Capture the cell that displays the provided text and extract its [X, Y] central coordinate. 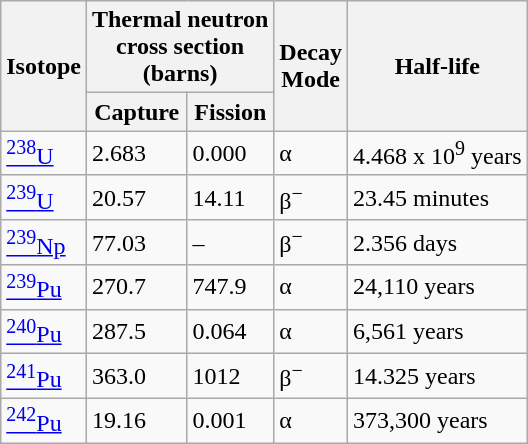
242Pu [44, 420]
239Pu [44, 288]
0.064 [230, 332]
0.000 [230, 154]
DecayMode [311, 66]
14.11 [230, 198]
240Pu [44, 332]
0.001 [230, 420]
4.468 x 109 years [437, 154]
2.356 days [437, 242]
Thermal neutroncross section(barns) [180, 47]
2.683 [136, 154]
747.9 [230, 288]
23.45 minutes [437, 198]
77.03 [136, 242]
239U [44, 198]
Isotope [44, 66]
24,110 years [437, 288]
19.16 [136, 420]
– [230, 242]
Fission [230, 112]
373,300 years [437, 420]
241Pu [44, 376]
Capture [136, 112]
363.0 [136, 376]
239Np [44, 242]
14.325 years [437, 376]
287.5 [136, 332]
238U [44, 154]
Half-life [437, 66]
1012 [230, 376]
270.7 [136, 288]
6,561 years [437, 332]
20.57 [136, 198]
